Provide the [X, Y] coordinate of the cell's center where the given text is located.  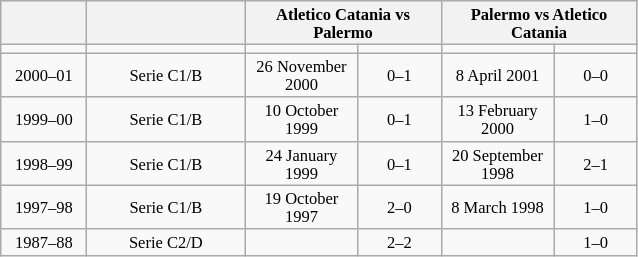
8 March 1998 [498, 207]
2–2 [400, 242]
Atletico Catania vs Palermo [343, 23]
1999–00 [44, 119]
2000–01 [44, 75]
8 April 2001 [498, 75]
1987–88 [44, 242]
20 September 1998 [498, 163]
26 November 2000 [302, 75]
0–0 [596, 75]
1998–99 [44, 163]
24 January 1999 [302, 163]
2–1 [596, 163]
13 February 2000 [498, 119]
19 October 1997 [302, 207]
Palermo vs Atletico Catania [539, 23]
1997–98 [44, 207]
Serie C2/D [166, 242]
10 October 1999 [302, 119]
2–0 [400, 207]
